From the cell containing the given text, extract its center point as (x, y) coordinate. 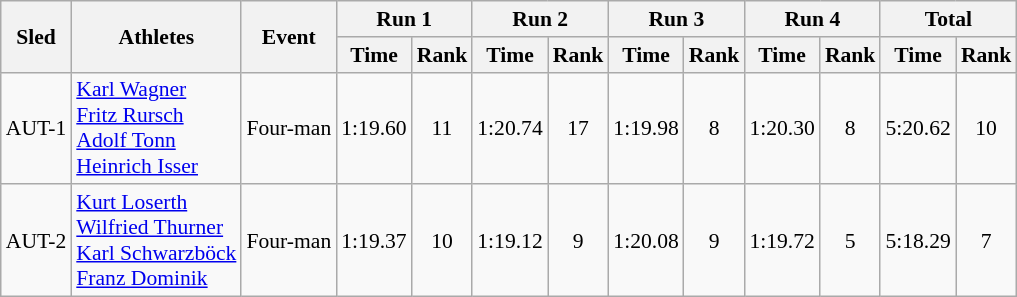
1:19.12 (510, 241)
Athletes (156, 36)
Sled (36, 36)
11 (442, 128)
1:20.30 (782, 128)
5:20.62 (918, 128)
AUT-1 (36, 128)
1:20.74 (510, 128)
1:19.98 (646, 128)
Karl WagnerFritz RurschAdolf TonnHeinrich Isser (156, 128)
Event (288, 36)
1:19.72 (782, 241)
Run 2 (540, 19)
5 (850, 241)
Kurt LoserthWilfried ThurnerKarl SchwarzböckFranz Dominik (156, 241)
Run 4 (812, 19)
Total (948, 19)
AUT-2 (36, 241)
1:19.37 (374, 241)
1:19.60 (374, 128)
17 (578, 128)
Run 3 (676, 19)
5:18.29 (918, 241)
1:20.08 (646, 241)
7 (986, 241)
Run 1 (404, 19)
